For the text-containing cell, return its midpoint in [x, y] coordinate format. 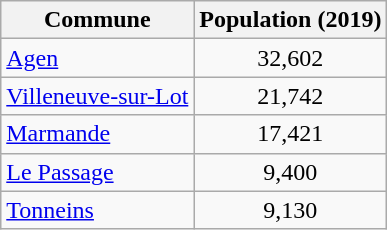
Commune [98, 20]
Marmande [98, 134]
17,421 [290, 134]
Agen [98, 58]
Tonneins [98, 210]
32,602 [290, 58]
Villeneuve-sur-Lot [98, 96]
Population (2019) [290, 20]
21,742 [290, 96]
Le Passage [98, 172]
9,400 [290, 172]
9,130 [290, 210]
